For the text-containing cell, return its midpoint in (x, y) coordinate format. 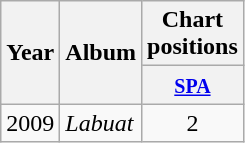
SPA (193, 85)
Album (101, 52)
2009 (30, 123)
2 (193, 123)
Labuat (101, 123)
Year (30, 52)
Chart positions (193, 34)
